Find where the given text appears and provide that cell's center as (X, Y) coordinate. 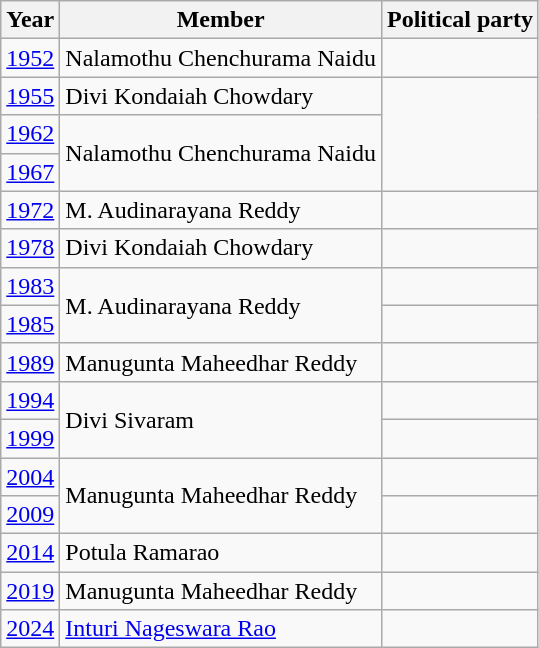
1972 (30, 210)
1978 (30, 248)
1952 (30, 58)
Inturi Nageswara Rao (221, 629)
1955 (30, 96)
1999 (30, 438)
2024 (30, 629)
Divi Sivaram (221, 419)
Member (221, 20)
1989 (30, 362)
Potula Ramarao (221, 553)
1962 (30, 134)
2014 (30, 553)
1967 (30, 172)
1994 (30, 400)
Political party (460, 20)
2019 (30, 591)
2004 (30, 477)
Year (30, 20)
2009 (30, 515)
1985 (30, 324)
1983 (30, 286)
